Scan for the cell matching the given text and deliver its [X, Y] coordinate at center. 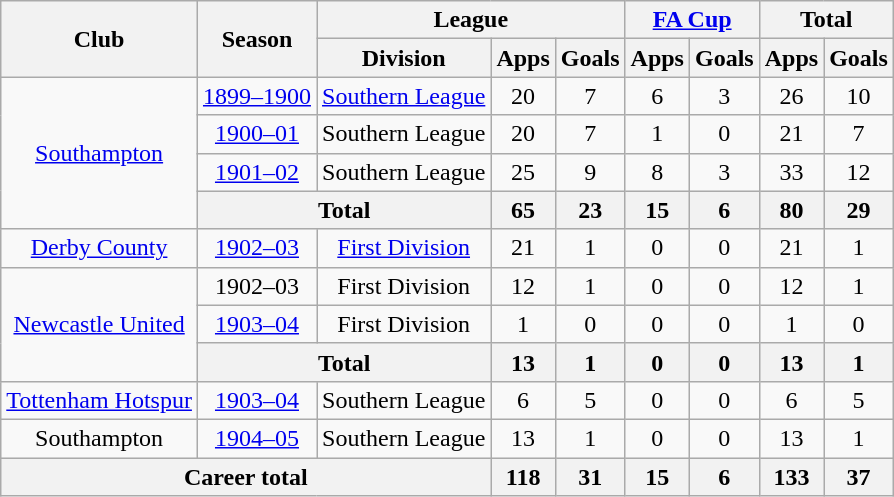
37 [859, 477]
Newcastle United [100, 324]
Club [100, 39]
80 [791, 210]
29 [859, 210]
9 [590, 172]
10 [859, 96]
33 [791, 172]
65 [523, 210]
23 [590, 210]
1901–02 [256, 172]
1899–1900 [256, 96]
8 [657, 172]
League [470, 20]
Career total [246, 477]
118 [523, 477]
Season [256, 39]
Tottenham Hotspur [100, 400]
1900–01 [256, 134]
26 [791, 96]
25 [523, 172]
FA Cup [692, 20]
31 [590, 477]
Division [403, 58]
1904–05 [256, 438]
Derby County [100, 248]
133 [791, 477]
